Find where the given text appears and provide that cell's center as [X, Y] coordinate. 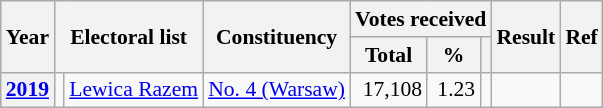
Lewica Razem [134, 90]
1.23 [454, 90]
Electoral list [128, 36]
% [454, 55]
Year [28, 36]
17,108 [388, 90]
Ref [581, 36]
No. 4 (Warsaw) [276, 90]
Constituency [276, 36]
Result [526, 36]
2019 [28, 90]
Votes received [420, 19]
Total [388, 55]
